For the text-containing cell, return its midpoint in (x, y) coordinate format. 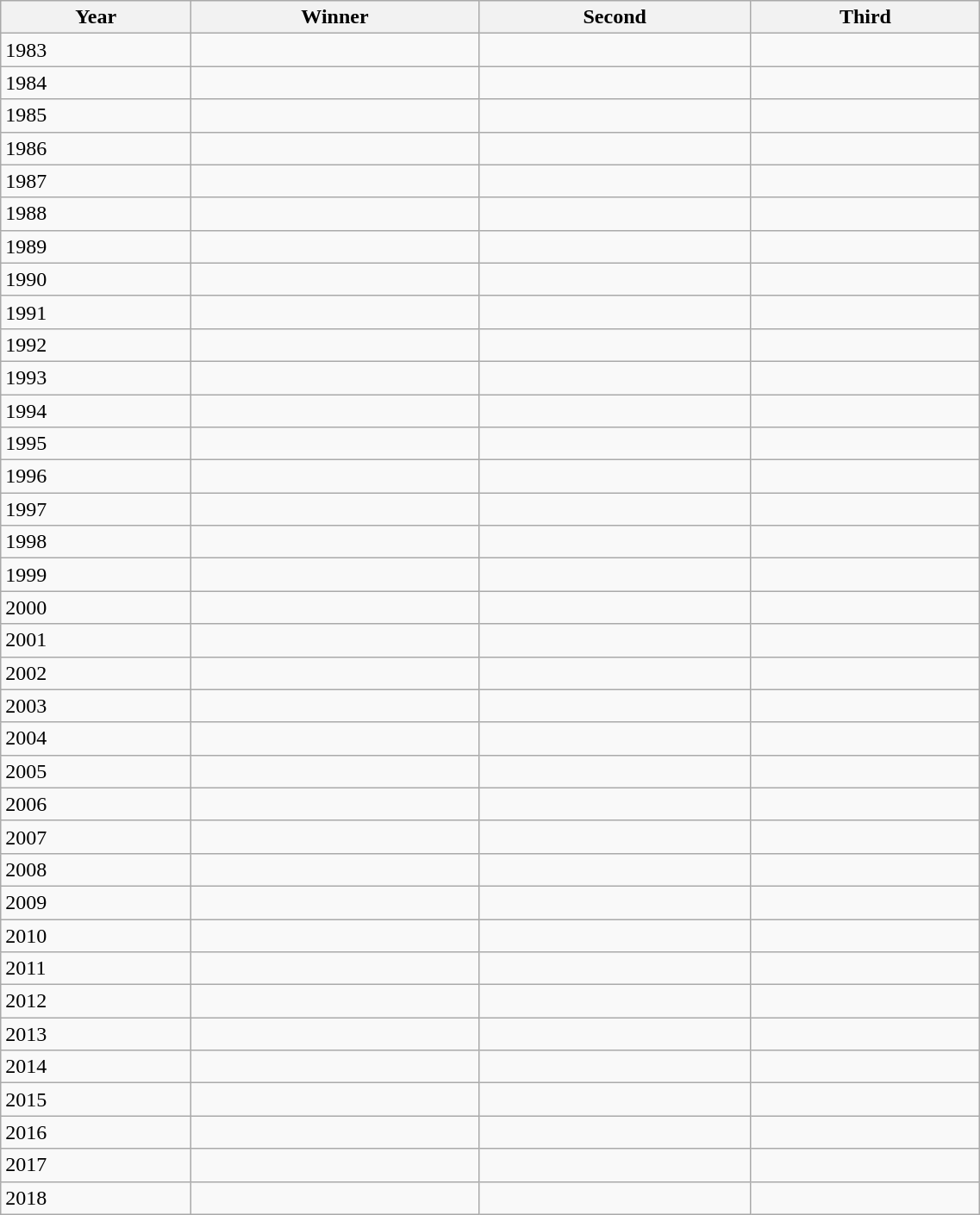
1986 (97, 148)
1991 (97, 312)
2013 (97, 1034)
2016 (97, 1132)
1994 (97, 411)
2015 (97, 1100)
2006 (97, 804)
1998 (97, 542)
2011 (97, 969)
2003 (97, 706)
1993 (97, 377)
1985 (97, 115)
2001 (97, 640)
1983 (97, 50)
2009 (97, 902)
2014 (97, 1067)
2005 (97, 771)
Year (97, 17)
2017 (97, 1165)
1996 (97, 477)
1997 (97, 509)
Third (865, 17)
2007 (97, 837)
1999 (97, 575)
1992 (97, 345)
2012 (97, 1001)
1990 (97, 279)
2010 (97, 935)
2000 (97, 607)
1989 (97, 246)
2018 (97, 1198)
1988 (97, 214)
1987 (97, 181)
1995 (97, 444)
2002 (97, 673)
1984 (97, 83)
Second (615, 17)
Winner (335, 17)
2004 (97, 738)
2008 (97, 869)
